Search for the cell housing the specified text and yield its (X, Y) center coordinate. 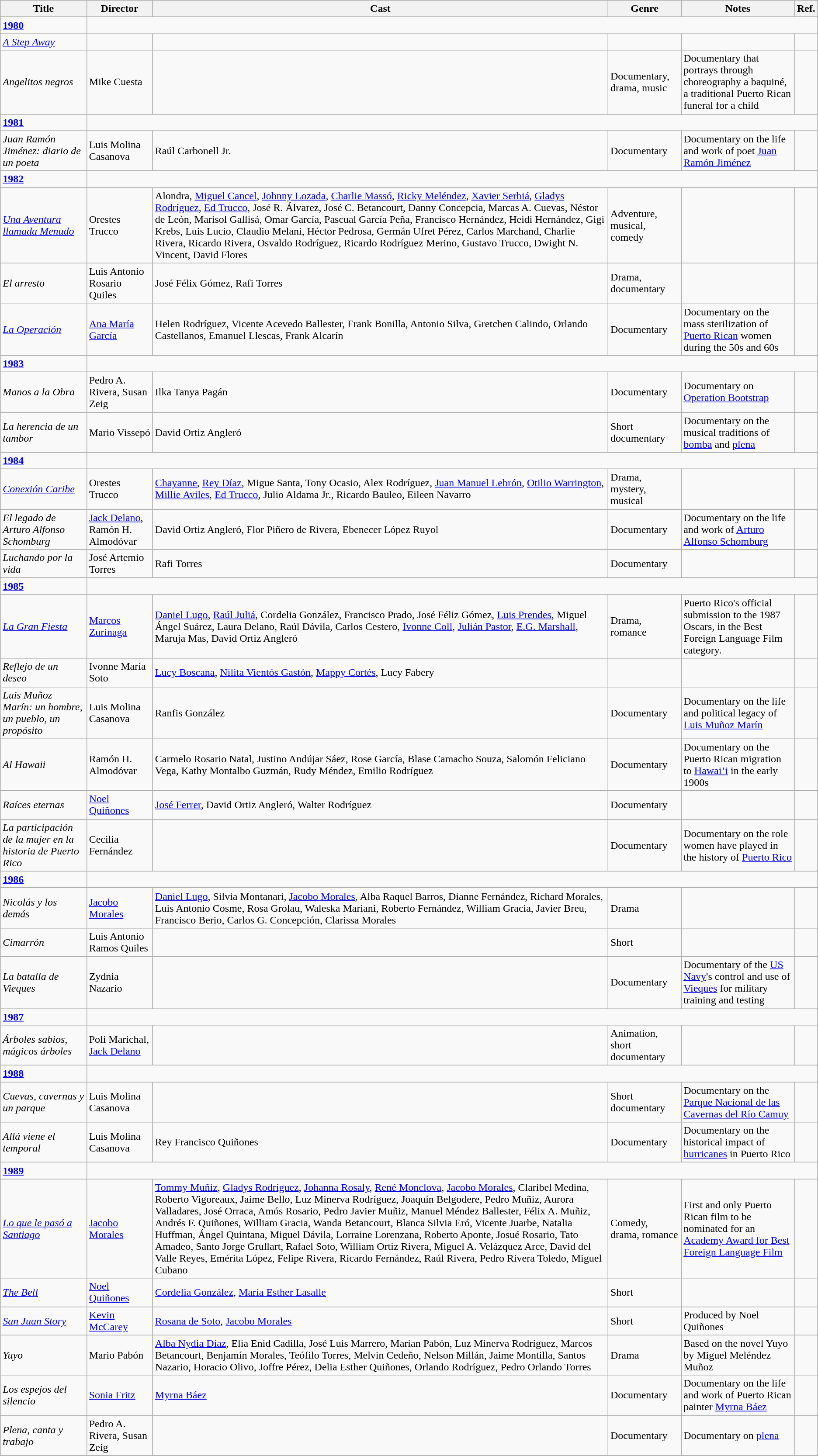
Yuyo (44, 1355)
Documentary of the US Navy's control and use of Vieques for military training and testing (738, 982)
Cimarrón (44, 942)
Documentary on the Puerto Rican migration to Hawai’i in the early 1900s (738, 764)
Comedy, drama, romance (644, 1228)
Mike Cuesta (120, 82)
Drama, mystery, musical (644, 489)
Documentary on plena (738, 1435)
Plena, canta y trabajo (44, 1435)
Based on the novel Yuyo by Miguel Meléndez Muñoz (738, 1355)
Produced by Noel Quiñones (738, 1321)
1984 (44, 461)
Zydnia Nazario (120, 982)
1980 (44, 25)
Mario Vissepó (120, 432)
Ivonne María Soto (120, 673)
David Ortiz Angleró (380, 432)
Documentary on the musical traditions of bomba and plena (738, 432)
1988 (44, 1074)
Reflejo de un deseo (44, 673)
Documentary on the mass sterilization of Puerto Rican women during the 50s and 60s (738, 329)
Documentary on the life and work of poet Juan Ramón Jiménez (738, 151)
Documentary on the role women have played in the history of Puerto Rico (738, 845)
Manos a la Obra (44, 392)
Cordelia González, María Esther Lasalle (380, 1292)
Jack Delano, Ramón H. Almodóvar (120, 529)
Puerto Rico's official submission to the 1987 Oscars, in the Best Foreign Language Film category. (738, 626)
1989 (44, 1171)
Drama, documentary (644, 283)
Kevin McCarey (120, 1321)
Una Aventura llamada Menudo (44, 225)
Drama, romance (644, 626)
Poli Marichal, Jack Delano (120, 1045)
Luis Antonio Ramos Quiles (120, 942)
Rey Francisco Quiñones (380, 1142)
Helen Rodríguez, Vicente Acevedo Ballester, Frank Bonilla, Antonio Silva, Gretchen Calindo, Orlando Castellanos, Emanuel Llescas, Frank Alcarín (380, 329)
Ana María García (120, 329)
Luis Antonio Rosario Quiles (120, 283)
Director (120, 9)
La batalla de Vieques (44, 982)
Documentary that portrays through choreography a baquiné, a traditional Puerto Rican funeral for a child (738, 82)
Nicolás y los demás (44, 908)
Luis Muñoz Marín: un hombre, un pueblo, un propósito (44, 713)
Mario Pabón (120, 1355)
Genre (644, 9)
La participación de la mujer en la historia de Puerto Rico (44, 845)
Raíces eternas (44, 805)
Allá viene el temporal (44, 1142)
Marcos Zurinaga (120, 626)
Documentary on Operation Bootstrap (738, 392)
The Bell (44, 1292)
Adventure, musical, comedy (644, 225)
La Operación (44, 329)
La Gran Fiesta (44, 626)
Sonia Fritz (120, 1395)
Myrna Báez (380, 1395)
Lucy Boscana, Nilita Vientós Gastón, Mappy Cortés, Lucy Fabery (380, 673)
1987 (44, 1017)
San Juan Story (44, 1321)
1982 (44, 179)
Animation, short documentary (644, 1045)
Árboles sabios, mágicos árboles (44, 1045)
Documentary on the life and work of Puerto Rican painter Myrna Báez (738, 1395)
José Félix Gómez, Rafi Torres (380, 283)
Documentary on the life and political legacy of Luis Muñoz Marín (738, 713)
Notes (738, 9)
Juan Ramón Jiménez: diario de un poeta (44, 151)
1983 (44, 363)
El arresto (44, 283)
Los espejos del silencio (44, 1395)
Lo que le pasó a Santiago (44, 1228)
Title (44, 9)
Angelitos negros (44, 82)
Documentary on the historical impact of hurricanes in Puerto Rico (738, 1142)
Cast (380, 9)
Raúl Carbonell Jr. (380, 151)
La herencia de un tambor (44, 432)
A Step Away (44, 42)
Ramón H. Almodóvar (120, 764)
First and only Puerto Rican film to be nominated for an Academy Award for Best Foreign Language Film (738, 1228)
Documentary on the life and work of Arturo Alfonso Schomburg (738, 529)
José Ferrer, David Ortiz Angleró, Walter Rodríguez (380, 805)
Documentary, drama, music (644, 82)
Cecilia Fernández (120, 845)
Luchando por la vida (44, 564)
1985 (44, 586)
David Ortiz Angleró, Flor Piñero de Rivera, Ebenecer López Ruyol (380, 529)
1981 (44, 122)
Ranfis González (380, 713)
José Artemio Torres (120, 564)
Conexión Caribe (44, 489)
Rosana de Soto, Jacobo Morales (380, 1321)
Documentary on the Parque Nacional de las Cavernas del Río Camuy (738, 1102)
Al Hawaii (44, 764)
Ilka Tanya Pagán (380, 392)
El legado de Arturo Alfonso Schomburg (44, 529)
Cuevas, cavernas y un parque (44, 1102)
1986 (44, 879)
Ref. (806, 9)
Rafi Torres (380, 564)
